From the cell containing the given text, extract its center point as [x, y] coordinate. 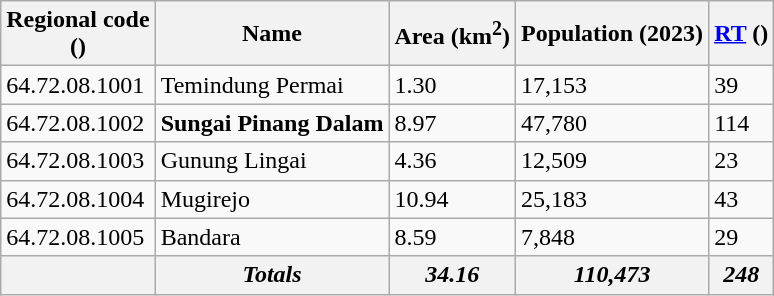
7,848 [612, 237]
110,473 [612, 275]
64.72.08.1003 [78, 161]
Gunung Lingai [272, 161]
RT () [742, 34]
Sungai Pinang Dalam [272, 123]
64.72.08.1004 [78, 199]
25,183 [612, 199]
8.97 [452, 123]
4.36 [452, 161]
1.30 [452, 85]
Temindung Permai [272, 85]
Totals [272, 275]
64.72.08.1005 [78, 237]
8.59 [452, 237]
17,153 [612, 85]
Mugirejo [272, 199]
23 [742, 161]
34.16 [452, 275]
Bandara [272, 237]
29 [742, 237]
Population (2023) [612, 34]
39 [742, 85]
Regional code() [78, 34]
43 [742, 199]
114 [742, 123]
248 [742, 275]
64.72.08.1001 [78, 85]
10.94 [452, 199]
12,509 [612, 161]
47,780 [612, 123]
Name [272, 34]
Area (km2) [452, 34]
64.72.08.1002 [78, 123]
